Pinpoint the cell where the given text exists, returning its [x, y] midpoint coordinate. 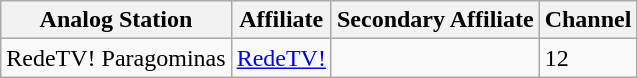
RedeTV! [281, 58]
Analog Station [116, 20]
RedeTV! Paragominas [116, 58]
Channel [588, 20]
Secondary Affiliate [435, 20]
12 [588, 58]
Affiliate [281, 20]
